Output the [x, y] coordinate of the center of the cell containing the given text.  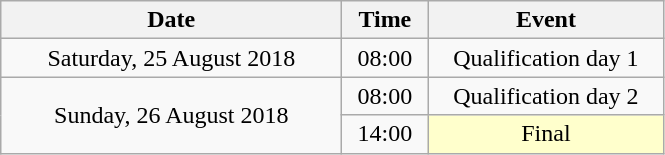
Sunday, 26 August 2018 [172, 115]
Time [385, 20]
Final [546, 134]
Date [172, 20]
Qualification day 1 [546, 58]
Qualification day 2 [546, 96]
Saturday, 25 August 2018 [172, 58]
14:00 [385, 134]
Event [546, 20]
